Scan for the cell matching the given text and deliver its [x, y] coordinate at center. 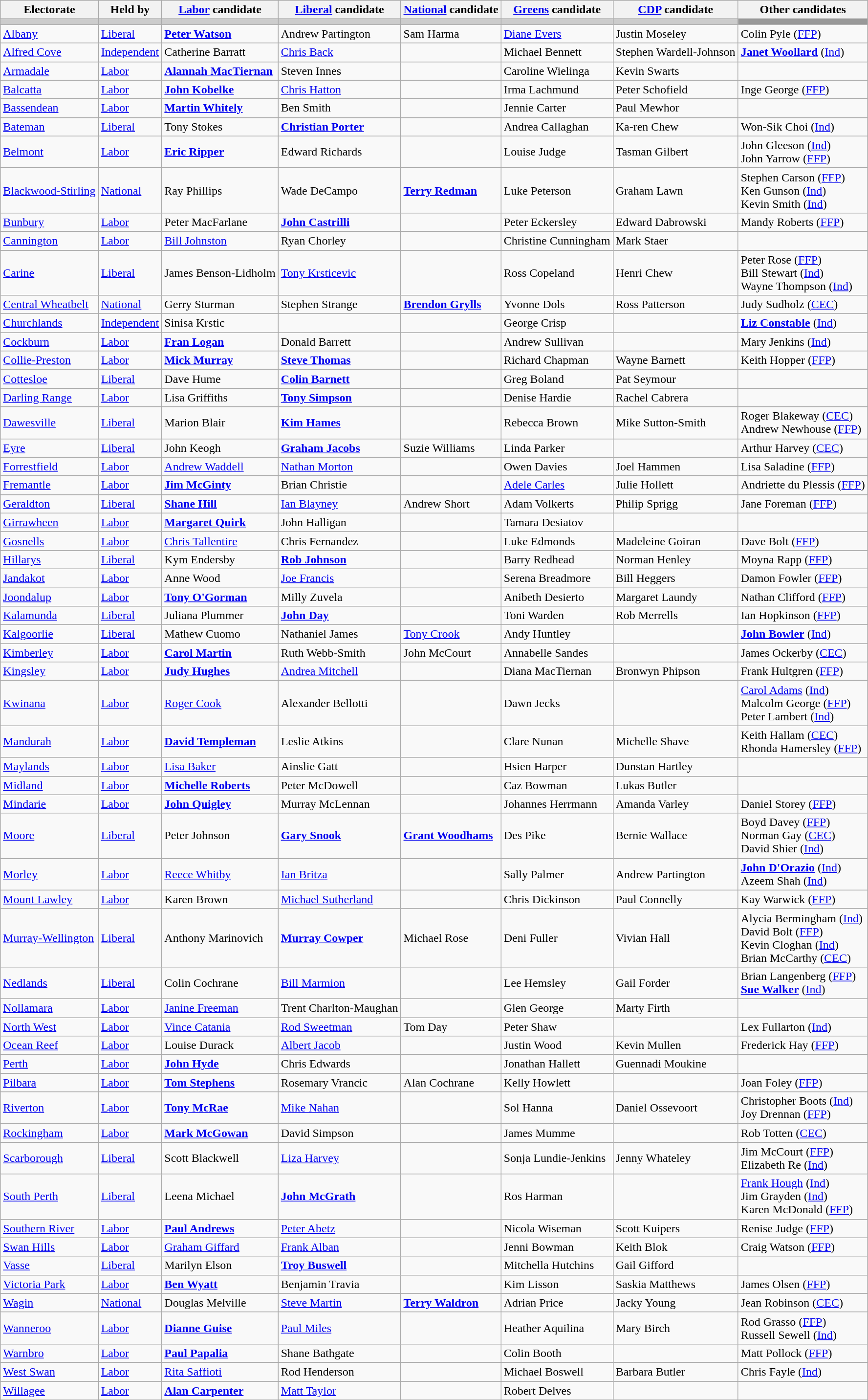
Kim Lisson [557, 1284]
Andrea Mitchell [339, 671]
Kim Hames [339, 422]
Chris Dickinson [557, 899]
John Halligan [339, 522]
Justin Wood [557, 1045]
Dave Bolt (FFP) [803, 541]
Darling Range [49, 398]
Shane Hill [220, 504]
James Ockerby (CEC) [803, 653]
Renise Judge (FFP) [803, 1228]
Alan Cochrane [451, 1083]
Mount Lawley [49, 899]
Judy Hughes [220, 671]
Dunstan Hartley [675, 767]
Douglas Melville [220, 1303]
Andriette du Plessis (FFP) [803, 485]
Bernie Wallace [675, 836]
Albany [49, 34]
Shane Bathgate [339, 1353]
Leena Michael [220, 1197]
Alan Carpenter [220, 1390]
Lisa Griffiths [220, 398]
Sinisa Krstic [220, 323]
Christine Cunningham [557, 241]
Yvonne Dols [557, 305]
Marty Firth [675, 1008]
Lukas Butler [675, 785]
Dianne Guise [220, 1328]
Deni Fuller [557, 938]
Rosemary Vrancic [339, 1083]
Mary Jenkins (Ind) [803, 342]
Barry Redhead [557, 559]
Ruth Webb-Smith [339, 653]
Caz Bowman [557, 785]
Keith Hopper (FFP) [803, 360]
David Templeman [220, 741]
Murray-Wellington [49, 938]
Nathan Clifford (FFP) [803, 597]
John McGrath [339, 1197]
Kevin Swarts [675, 71]
Joe Francis [339, 578]
Eric Ripper [220, 152]
Linda Parker [557, 448]
Chris Fayle (Ind) [803, 1372]
Andrew Short [451, 504]
Carine [49, 273]
Lisa Baker [220, 767]
Mathew Cuomo [220, 634]
Paul Mewhor [675, 108]
Wade DeCampo [339, 190]
Jacky Young [675, 1303]
Carol Adams (Ind) Malcolm George (FFP) Peter Lambert (Ind) [803, 703]
Troy Buswell [339, 1266]
Norman Henley [675, 559]
Cockburn [49, 342]
Kay Warwick (FFP) [803, 899]
Carol Martin [220, 653]
Luke Edmonds [557, 541]
Vince Catania [220, 1026]
James Benson-Lidholm [220, 273]
Collie-Preston [49, 360]
Peter MacFarlane [220, 222]
Anibeth Desierto [557, 597]
Adam Volkerts [557, 504]
John Kobelke [220, 89]
Kelly Howlett [557, 1083]
Rockingham [49, 1133]
Toni Warden [557, 616]
Ben Wyatt [220, 1284]
Graham Jacobs [339, 448]
Tony Krsticevic [339, 273]
Frank Hultgren (FFP) [803, 671]
Paul Andrews [220, 1228]
Alycia Bermingham (Ind) David Bolt (FFP) Kevin Cloghan (Ind) Brian McCarthy (CEC) [803, 938]
Peter Schofield [675, 89]
Dawn Jecks [557, 703]
Belmont [49, 152]
Mike Nahan [339, 1108]
Roger Blakeway (CEC) Andrew Newhouse (FFP) [803, 422]
Churchlands [49, 323]
Kevin Mullen [675, 1045]
Andrea Callaghan [557, 127]
Caroline Wielinga [557, 71]
Joondalup [49, 597]
Gary Snook [339, 836]
Christian Porter [339, 127]
Forrestfield [49, 467]
Guennadi Moukine [675, 1064]
Murray McLennan [339, 804]
Ka-ren Chew [675, 127]
Nathan Morton [339, 467]
Moyna Rapp (FFP) [803, 559]
Morley [49, 874]
Andy Huntley [557, 634]
Stephen Carson (FFP) Ken Gunson (Ind) Kevin Smith (Ind) [803, 190]
Brian Christie [339, 485]
Southern River [49, 1228]
Warnbro [49, 1353]
Vasse [49, 1266]
Mark McGowan [220, 1133]
Nedlands [49, 983]
Martin Whitely [220, 108]
Steven Innes [339, 71]
Donald Barrett [339, 342]
Trent Charlton-Maughan [339, 1008]
Julie Hollett [675, 485]
Matt Pollock (FFP) [803, 1353]
Chris Edwards [339, 1064]
Sol Hanna [557, 1108]
Owen Davies [557, 467]
Milly Zuvela [339, 597]
Tom Stephens [220, 1083]
Barbara Butler [675, 1372]
Keith Hallam (CEC) Rhonda Hamersley (FFP) [803, 741]
Chris Back [339, 52]
Mick Murray [220, 360]
Richard Chapman [557, 360]
Armadale [49, 71]
Geraldton [49, 504]
Perth [49, 1064]
Fremantle [49, 485]
Lex Fullarton (Ind) [803, 1026]
Arthur Harvey (CEC) [803, 448]
Christopher Boots (Ind) Joy Drennan (FFP) [803, 1108]
Greg Boland [557, 379]
Swan Hills [49, 1247]
Janine Freeman [220, 1008]
Graham Lawn [675, 190]
Robert Delves [557, 1390]
Bill Heggers [675, 578]
Edward Richards [339, 152]
Jennie Carter [557, 108]
Peter Abetz [339, 1228]
Held by [130, 10]
Marion Blair [220, 422]
Clare Nunan [557, 741]
Joel Hammen [675, 467]
Frank Alban [339, 1247]
Riverton [49, 1108]
John McCourt [451, 653]
Mindarie [49, 804]
Andrew Waddell [220, 467]
Hillarys [49, 559]
Sam Harma [451, 34]
Grant Woodhams [451, 836]
Won-Sik Choi (Ind) [803, 127]
Bassendean [49, 108]
Peter Watson [220, 34]
Wagin [49, 1303]
Liberal candidate [339, 10]
Amanda Varley [675, 804]
Steve Thomas [339, 360]
Tony Simpson [339, 398]
Dawesville [49, 422]
Jean Robinson (CEC) [803, 1303]
Jim McGinty [220, 485]
Sally Palmer [557, 874]
Margaret Quirk [220, 522]
Luke Peterson [557, 190]
Colin Pyle (FFP) [803, 34]
Peter Eckersley [557, 222]
Stephen Wardell-Johnson [675, 52]
Rachel Cabrera [675, 398]
Peter Shaw [557, 1026]
Annabelle Sandes [557, 653]
Suzie Williams [451, 448]
Glen George [557, 1008]
Jandakot [49, 578]
Dave Hume [220, 379]
Michael Bennett [557, 52]
Philip Sprigg [675, 504]
James Olsen (FFP) [803, 1284]
Tony Stokes [220, 127]
Keith Blok [675, 1247]
Michelle Shave [675, 741]
Michael Boswell [557, 1372]
Henri Chew [675, 273]
Cottesloe [49, 379]
Rebecca Brown [557, 422]
Gail Forder [675, 983]
Lee Hemsley [557, 983]
Rod Henderson [339, 1372]
Ian Britza [339, 874]
Catherine Barratt [220, 52]
David Simpson [339, 1133]
Madeleine Goiran [675, 541]
Ian Hopkinson (FFP) [803, 616]
Chris Hatton [339, 89]
Ben Smith [339, 108]
Terry Waldron [451, 1303]
CDP candidate [675, 10]
Tamara Desiatov [557, 522]
Louise Durack [220, 1045]
Craig Watson (FFP) [803, 1247]
Kalgoorlie [49, 634]
Inge George (FFP) [803, 89]
Gosnells [49, 541]
Anne Wood [220, 578]
Ocean Reef [49, 1045]
Peter Johnson [220, 836]
Kym Endersby [220, 559]
Greens candidate [557, 10]
Nollamara [49, 1008]
Michael Sutherland [339, 899]
Eyre [49, 448]
John Day [339, 616]
West Swan [49, 1372]
Colin Cochrane [220, 983]
Paul Papalia [220, 1353]
Des Pike [557, 836]
Chris Tallentire [220, 541]
John Quigley [220, 804]
Terry Redman [451, 190]
Kingsley [49, 671]
Saskia Matthews [675, 1284]
Paul Connelly [675, 899]
Chris Fernandez [339, 541]
Serena Breadmore [557, 578]
Diane Evers [557, 34]
Pilbara [49, 1083]
George Crisp [557, 323]
Kalamunda [49, 616]
Electorate [49, 10]
Tony Crook [451, 634]
Janet Woollard (Ind) [803, 52]
Tom Day [451, 1026]
Rob Johnson [339, 559]
Mandurah [49, 741]
Tony McRae [220, 1108]
Lisa Saladine (FFP) [803, 467]
Kwinana [49, 703]
Boyd Davey (FFP) Norman Gay (CEC) David Shier (Ind) [803, 836]
Murray Cowper [339, 938]
Mary Birch [675, 1328]
Nicola Wiseman [557, 1228]
Andrew Sullivan [557, 342]
Mandy Roberts (FFP) [803, 222]
Benjamin Travia [339, 1284]
Marilyn Elson [220, 1266]
Scott Kuipers [675, 1228]
Vivian Hall [675, 938]
Margaret Laundy [675, 597]
Johannes Herrmann [557, 804]
Fran Logan [220, 342]
Daniel Storey (FFP) [803, 804]
Ros Harman [557, 1197]
Alexander Bellotti [339, 703]
Jenni Bowman [557, 1247]
Sonja Lundie-Jenkins [557, 1158]
Jenny Whateley [675, 1158]
Liz Constable (Ind) [803, 323]
Liza Harvey [339, 1158]
Midland [49, 785]
Juliana Plummer [220, 616]
Joan Foley (FFP) [803, 1083]
Labor candidate [220, 10]
Daniel Ossevoort [675, 1108]
Paul Miles [339, 1328]
Victoria Park [49, 1284]
Bill Marmion [339, 983]
John Hyde [220, 1064]
North West [49, 1026]
Balcatta [49, 89]
Albert Jacob [339, 1045]
Frederick Hay (FFP) [803, 1045]
Rob Totten (CEC) [803, 1133]
Ray Phillips [220, 190]
Wanneroo [49, 1328]
Moore [49, 836]
Bill Johnston [220, 241]
Steve Martin [339, 1303]
Tony O'Gorman [220, 597]
Tasman Gilbert [675, 152]
Heather Aquilina [557, 1328]
Scarborough [49, 1158]
Brian Langenberg (FFP) Sue Walker (Ind) [803, 983]
Jane Foreman (FFP) [803, 504]
Blackwood-Stirling [49, 190]
Peter Rose (FFP) Bill Stewart (Ind) Wayne Thompson (Ind) [803, 273]
Frank Hough (Ind) Jim Grayden (Ind) Karen McDonald (FFP) [803, 1197]
Edward Dabrowski [675, 222]
Hsien Harper [557, 767]
Girrawheen [49, 522]
Colin Barnett [339, 379]
Peter McDowell [339, 785]
Cannington [49, 241]
Irma Lachmund [557, 89]
John D'Orazio (Ind) Azeem Shah (Ind) [803, 874]
Ian Blayney [339, 504]
Justin Moseley [675, 34]
Alfred Cove [49, 52]
Mark Staer [675, 241]
Stephen Strange [339, 305]
Ryan Chorley [339, 241]
Judy Sudholz (CEC) [803, 305]
Wayne Barnett [675, 360]
Willagee [49, 1390]
Diana MacTiernan [557, 671]
Brendon Grylls [451, 305]
Alannah MacTiernan [220, 71]
Bunbury [49, 222]
Rita Saffioti [220, 1372]
Other candidates [803, 10]
Maylands [49, 767]
Gerry Sturman [220, 305]
Pat Seymour [675, 379]
John Gleeson (Ind) John Yarrow (FFP) [803, 152]
Louise Judge [557, 152]
Jim McCourt (FFP) Elizabeth Re (Ind) [803, 1158]
Ross Patterson [675, 305]
Bronwyn Phipson [675, 671]
Scott Blackwell [220, 1158]
Central Wheatbelt [49, 305]
John Bowler (Ind) [803, 634]
Jonathan Hallett [557, 1064]
Damon Fowler (FFP) [803, 578]
Matt Taylor [339, 1390]
Michelle Roberts [220, 785]
Roger Cook [220, 703]
Gail Gifford [675, 1266]
Rob Merrells [675, 616]
Adele Carles [557, 485]
John Keogh [220, 448]
Nathaniel James [339, 634]
Rod Grasso (FFP) Russell Sewell (Ind) [803, 1328]
Rod Sweetman [339, 1026]
Leslie Atkins [339, 741]
Mitchella Hutchins [557, 1266]
Graham Giffard [220, 1247]
Karen Brown [220, 899]
Colin Booth [557, 1353]
Denise Hardie [557, 398]
John Castrilli [339, 222]
Bateman [49, 127]
Anthony Marinovich [220, 938]
Ainslie Gatt [339, 767]
National candidate [451, 10]
Ross Copeland [557, 273]
James Mumme [557, 1133]
Adrian Price [557, 1303]
South Perth [49, 1197]
Kimberley [49, 653]
Michael Rose [451, 938]
Mike Sutton-Smith [675, 422]
Reece Whitby [220, 874]
